Return [x, y] of the center of cell containing provided text 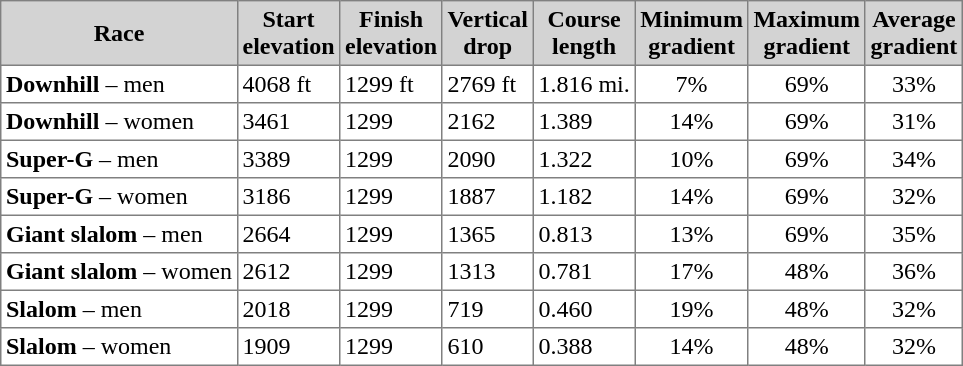
1887 [488, 197]
7% [692, 84]
1365 [488, 234]
Finishelevation [391, 33]
Downhill – women [120, 122]
17% [692, 272]
1.389 [584, 122]
19% [692, 309]
3186 [288, 197]
2018 [288, 309]
33% [914, 84]
Slalom – men [120, 309]
0.781 [584, 272]
31% [914, 122]
Slalom – women [120, 347]
1.816 mi. [584, 84]
Maximumgradient [806, 33]
1299 ft [391, 84]
Giant slalom – men [120, 234]
610 [488, 347]
719 [488, 309]
Minimumgradient [692, 33]
2612 [288, 272]
13% [692, 234]
3461 [288, 122]
Giant slalom – women [120, 272]
3389 [288, 159]
1.182 [584, 197]
10% [692, 159]
Averagegradient [914, 33]
1909 [288, 347]
0.813 [584, 234]
2769 ft [488, 84]
34% [914, 159]
2090 [488, 159]
0.388 [584, 347]
0.460 [584, 309]
2162 [488, 122]
4068 ft [288, 84]
Super-G – women [120, 197]
Race [120, 33]
2664 [288, 234]
36% [914, 272]
Courselength [584, 33]
1.322 [584, 159]
Super-G – men [120, 159]
Verticaldrop [488, 33]
1313 [488, 272]
Downhill – men [120, 84]
35% [914, 234]
Startelevation [288, 33]
